Search for the cell housing the specified text and yield its [x, y] center coordinate. 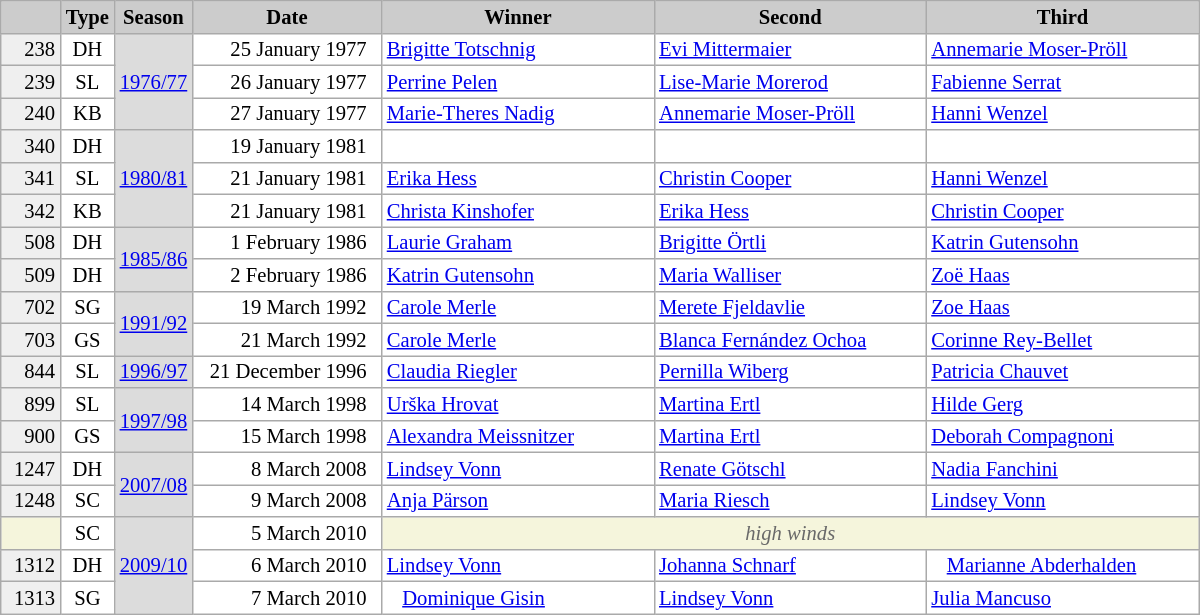
1 February 1986 [287, 242]
Urška Hrovat [518, 404]
5 March 2010 [287, 532]
Anja Pärson [518, 500]
Maria Riesch [790, 500]
2009/10 [154, 564]
8 March 2008 [287, 468]
1976/77 [154, 82]
2007/08 [154, 484]
Christa Kinshofer [518, 210]
703 [30, 339]
Lise-Marie Morerod [790, 81]
high winds [790, 532]
1247 [30, 468]
Marie-Theres Nadig [518, 113]
702 [30, 307]
1985/86 [154, 258]
9 March 2008 [287, 500]
Brigitte Örtli [790, 242]
1991/92 [154, 323]
Merete Fjeldavlie [790, 307]
509 [30, 274]
508 [30, 242]
19 March 1992 [287, 307]
Pernilla Wiberg [790, 371]
Blanca Fernández Ochoa [790, 339]
6 March 2010 [287, 565]
14 March 1998 [287, 404]
Third [1062, 16]
844 [30, 371]
21 December 1996 [287, 371]
Alexandra Meissnitzer [518, 436]
340 [30, 146]
1980/81 [154, 178]
Dominique Gisin [518, 597]
15 March 1998 [287, 436]
Fabienne Serrat [1062, 81]
Johanna Schnarf [790, 565]
1997/98 [154, 420]
Evi Mittermaier [790, 49]
Season [154, 16]
Claudia Riegler [518, 371]
Laurie Graham [518, 242]
Maria Walliser [790, 274]
341 [30, 178]
26 January 1977 [287, 81]
239 [30, 81]
27 January 1977 [287, 113]
2 February 1986 [287, 274]
1248 [30, 500]
Julia Mancuso [1062, 597]
Deborah Compagnoni [1062, 436]
25 January 1977 [287, 49]
1313 [30, 597]
21 March 1992 [287, 339]
342 [30, 210]
899 [30, 404]
240 [30, 113]
19 January 1981 [287, 146]
Type [88, 16]
Second [790, 16]
Date [287, 16]
900 [30, 436]
Marianne Abderhalden [1062, 565]
Brigitte Totschnig [518, 49]
1996/97 [154, 371]
7 March 2010 [287, 597]
Winner [518, 16]
Nadia Fanchini [1062, 468]
Renate Götschl [790, 468]
Patricia Chauvet [1062, 371]
Hilde Gerg [1062, 404]
1312 [30, 565]
Zoe Haas [1062, 307]
Zoë Haas [1062, 274]
238 [30, 49]
Corinne Rey-Bellet [1062, 339]
Perrine Pelen [518, 81]
